Output the (x, y) coordinate of the center of the cell containing the given text.  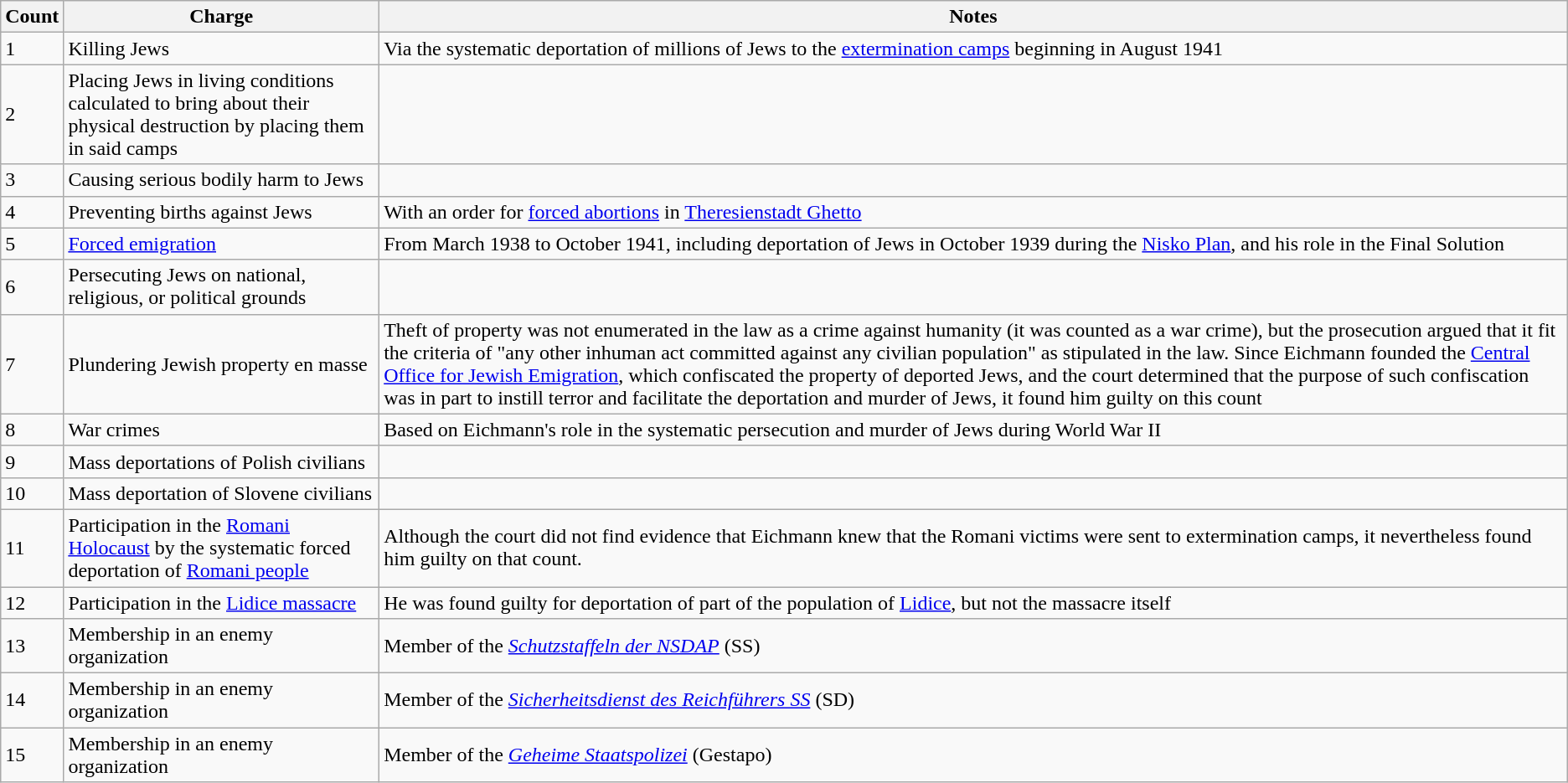
3 (32, 180)
From March 1938 to October 1941, including deportation of Jews in October 1939 during the Nisko Plan, and his role in the Final Solution (973, 244)
8 (32, 430)
Placing Jews in living conditions calculated to bring about their physical destruction by placing them in said camps (221, 114)
10 (32, 493)
1 (32, 49)
Participation in the Lidice massacre (221, 602)
Forced emigration (221, 244)
15 (32, 755)
Member of the Geheime Staatspolizei (Gestapo) (973, 755)
Based on Eichmann's role in the systematic persecution and murder of Jews during World War II (973, 430)
Count (32, 17)
11 (32, 548)
Via the systematic deportation of millions of Jews to the extermination camps beginning in August 1941 (973, 49)
5 (32, 244)
With an order for forced abortions in Theresienstadt Ghetto (973, 212)
6 (32, 286)
He was found guilty for deportation of part of the population of Lidice, but not the massacre itself (973, 602)
Notes (973, 17)
12 (32, 602)
Persecuting Jews on national, religious, or political grounds (221, 286)
13 (32, 646)
Member of the Schutzstaffeln der NSDAP (SS) (973, 646)
Participation in the Romani Holocaust by the systematic forced deportation of Romani people (221, 548)
Preventing births against Jews (221, 212)
4 (32, 212)
Plundering Jewish property en masse (221, 363)
14 (32, 700)
2 (32, 114)
Charge (221, 17)
7 (32, 363)
Mass deportations of Polish civilians (221, 461)
War crimes (221, 430)
Member of the Sicherheitsdienst des Reichführers SS (SD) (973, 700)
Mass deportation of Slovene civilians (221, 493)
9 (32, 461)
Killing Jews (221, 49)
Causing serious bodily harm to Jews (221, 180)
